Locate the cell with the specified text and output its (X, Y) center coordinate. 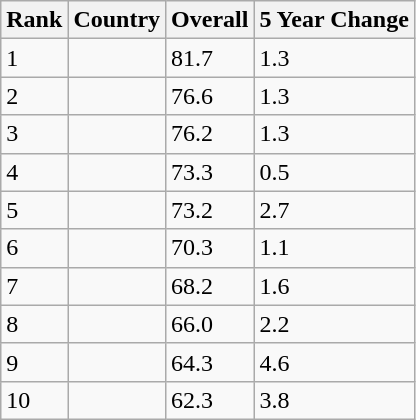
9 (34, 362)
4.6 (334, 362)
3 (34, 134)
73.2 (210, 210)
Country (117, 20)
3.8 (334, 400)
Overall (210, 20)
Rank (34, 20)
64.3 (210, 362)
0.5 (334, 172)
5 Year Change (334, 20)
4 (34, 172)
1 (34, 58)
5 (34, 210)
7 (34, 286)
76.6 (210, 96)
2.7 (334, 210)
6 (34, 248)
2.2 (334, 324)
62.3 (210, 400)
76.2 (210, 134)
10 (34, 400)
70.3 (210, 248)
66.0 (210, 324)
1.6 (334, 286)
68.2 (210, 286)
73.3 (210, 172)
2 (34, 96)
8 (34, 324)
81.7 (210, 58)
1.1 (334, 248)
